Determine the [X, Y] coordinate at the center of the cell enclosing the given text.  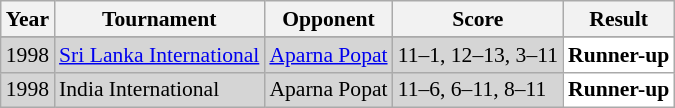
11–6, 6–11, 8–11 [478, 90]
Score [478, 19]
Sri Lanka International [159, 55]
Result [618, 19]
India International [159, 90]
Tournament [159, 19]
11–1, 12–13, 3–11 [478, 55]
Year [28, 19]
Opponent [328, 19]
